Extract the (X, Y) coordinate from the center of the cell holding the provided text.  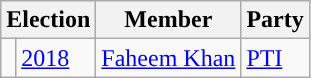
Party (275, 20)
PTI (275, 58)
2018 (56, 58)
Faheem Khan (168, 58)
Member (168, 20)
Election (48, 20)
